Scan for the cell matching the given text and deliver its (x, y) coordinate at center. 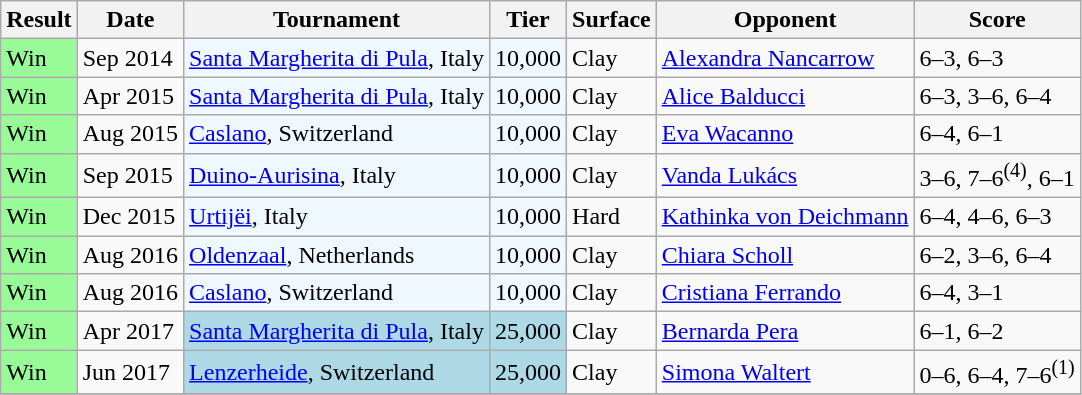
6–1, 6–2 (997, 331)
3–6, 7–6(4), 6–1 (997, 176)
6–3, 3–6, 6–4 (997, 96)
Result (39, 20)
Vanda Lukács (785, 176)
6–3, 6–3 (997, 58)
Kathinka von Deichmann (785, 217)
Urtijëi, Italy (337, 217)
6–4, 3–1 (997, 293)
Tier (528, 20)
Alice Balducci (785, 96)
Oldenzaal, Netherlands (337, 255)
Dec 2015 (130, 217)
6–4, 4–6, 6–3 (997, 217)
Simona Waltert (785, 372)
Duino-Aurisina, Italy (337, 176)
Apr 2015 (130, 96)
Score (997, 20)
Bernarda Pera (785, 331)
Sep 2015 (130, 176)
Cristiana Ferrando (785, 293)
Hard (612, 217)
Lenzerheide, Switzerland (337, 372)
Eva Wacanno (785, 134)
6–2, 3–6, 6–4 (997, 255)
Jun 2017 (130, 372)
Tournament (337, 20)
Chiara Scholl (785, 255)
6–4, 6–1 (997, 134)
Sep 2014 (130, 58)
Alexandra Nancarrow (785, 58)
Opponent (785, 20)
Apr 2017 (130, 331)
Date (130, 20)
0–6, 6–4, 7–6(1) (997, 372)
Aug 2015 (130, 134)
Surface (612, 20)
